Output the [x, y] coordinate of the center of the cell containing the given text.  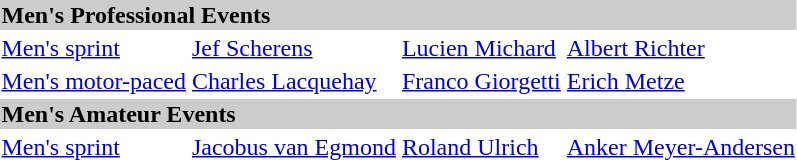
Lucien Michard [481, 48]
Jef Scherens [294, 48]
Men's Professional Events [398, 15]
Charles Lacquehay [294, 81]
Franco Giorgetti [481, 81]
Men's Amateur Events [398, 114]
Erich Metze [680, 81]
Men's motor-paced [94, 81]
Albert Richter [680, 48]
Men's sprint [94, 48]
